Locate the cell with the specified text and output its (X, Y) center coordinate. 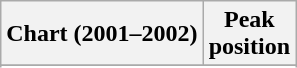
Chart (2001–2002) (102, 34)
Peakposition (249, 34)
